Return (x, y) of the center of cell containing provided text 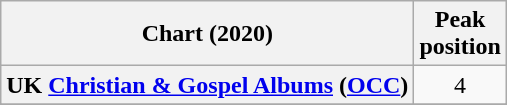
Peakposition (460, 34)
UK Christian & Gospel Albums (OCC) (208, 85)
4 (460, 85)
Chart (2020) (208, 34)
